Detect which cell encompasses the target text, then output its (X, Y) center coordinate. 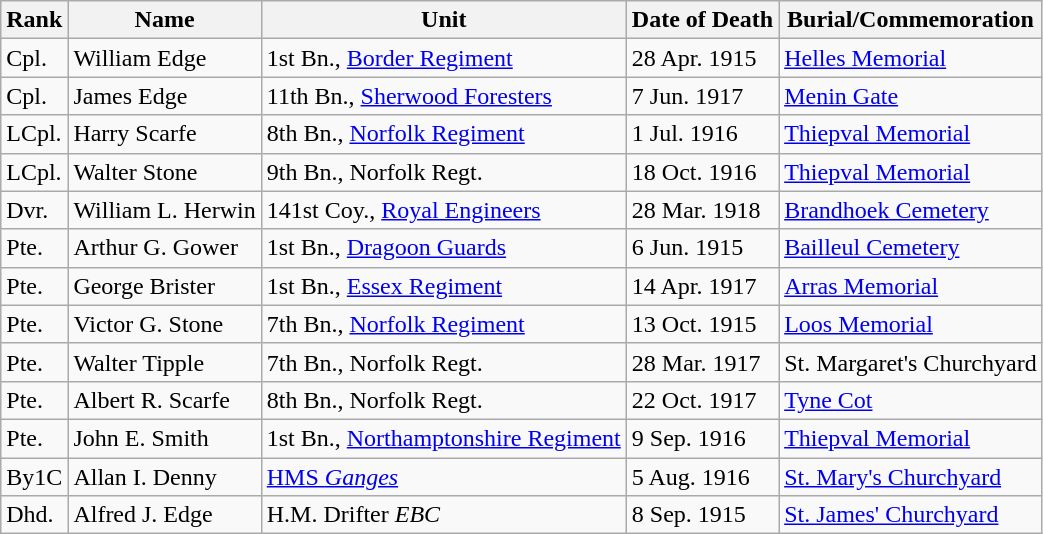
Bailleul Cemetery (911, 248)
St. Margaret's Churchyard (911, 362)
1 Jul. 1916 (702, 134)
1st Bn., Essex Regiment (444, 286)
Burial/Commemoration (911, 20)
1st Bn., Border Regiment (444, 58)
Date of Death (702, 20)
Rank (34, 20)
Arthur G. Gower (164, 248)
Walter Tipple (164, 362)
Menin Gate (911, 96)
Unit (444, 20)
22 Oct. 1917 (702, 400)
Dvr. (34, 210)
Tyne Cot (911, 400)
5 Aug. 1916 (702, 477)
Victor G. Stone (164, 324)
28 Mar. 1917 (702, 362)
Alfred J. Edge (164, 515)
8 Sep. 1915 (702, 515)
Dhd. (34, 515)
Albert R. Scarfe (164, 400)
7th Bn., Norfolk Regiment (444, 324)
HMS Ganges (444, 477)
8th Bn., Norfolk Regt. (444, 400)
141st Coy., Royal Engineers (444, 210)
11th Bn., Sherwood Foresters (444, 96)
7th Bn., Norfolk Regt. (444, 362)
9 Sep. 1916 (702, 438)
28 Apr. 1915 (702, 58)
Arras Memorial (911, 286)
Name (164, 20)
St. Mary's Churchyard (911, 477)
18 Oct. 1916 (702, 172)
Allan I. Denny (164, 477)
28 Mar. 1918 (702, 210)
St. James' Churchyard (911, 515)
William Edge (164, 58)
George Brister (164, 286)
Walter Stone (164, 172)
13 Oct. 1915 (702, 324)
Brandhoek Cemetery (911, 210)
6 Jun. 1915 (702, 248)
8th Bn., Norfolk Regiment (444, 134)
Loos Memorial (911, 324)
9th Bn., Norfolk Regt. (444, 172)
Harry Scarfe (164, 134)
H.M. Drifter EBC (444, 515)
14 Apr. 1917 (702, 286)
7 Jun. 1917 (702, 96)
James Edge (164, 96)
William L. Herwin (164, 210)
Helles Memorial (911, 58)
By1C (34, 477)
1st Bn., Dragoon Guards (444, 248)
1st Bn., Northamptonshire Regiment (444, 438)
John E. Smith (164, 438)
